Return [x, y] of the center of cell containing provided text 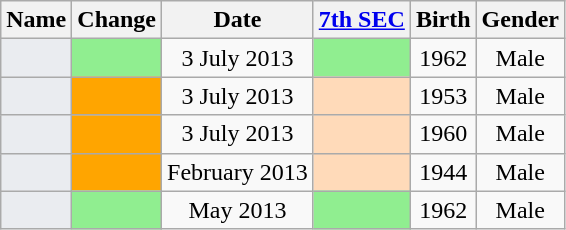
7th SEC [362, 20]
Birth [443, 20]
1953 [443, 96]
1944 [443, 172]
Gender [520, 20]
February 2013 [238, 172]
May 2013 [238, 210]
Date [238, 20]
Change [117, 20]
Name [36, 20]
1960 [443, 134]
